Return the [x, y] coordinate for the center point of the cell that contains the specified text.  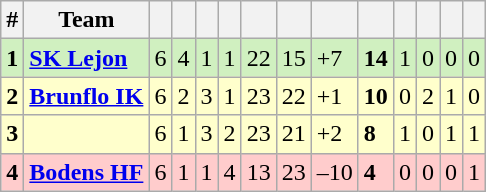
Bodens HF [86, 172]
SK Lejon [86, 58]
+7 [334, 58]
+1 [334, 96]
# [12, 20]
Brunflo IK [86, 96]
–10 [334, 172]
10 [376, 96]
8 [376, 134]
13 [258, 172]
15 [294, 58]
Team [86, 20]
14 [376, 58]
21 [294, 134]
+2 [334, 134]
